Find where the given text appears and provide that cell's center as [X, Y] coordinate. 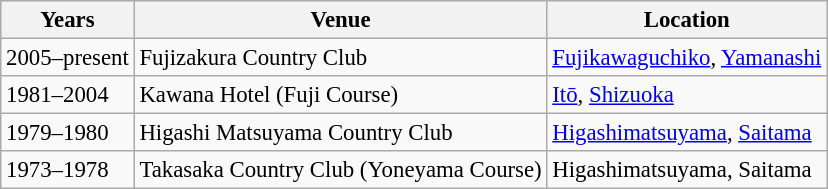
1973–1978 [68, 170]
2005–present [68, 58]
Years [68, 20]
Location [687, 20]
Fujikawaguchiko, Yamanashi [687, 58]
Fujizakura Country Club [340, 58]
Kawana Hotel (Fuji Course) [340, 95]
Takasaka Country Club (Yoneyama Course) [340, 170]
Higashi Matsuyama Country Club [340, 133]
1981–2004 [68, 95]
Itō, Shizuoka [687, 95]
Venue [340, 20]
1979–1980 [68, 133]
